Search for the cell housing the specified text and yield its (X, Y) center coordinate. 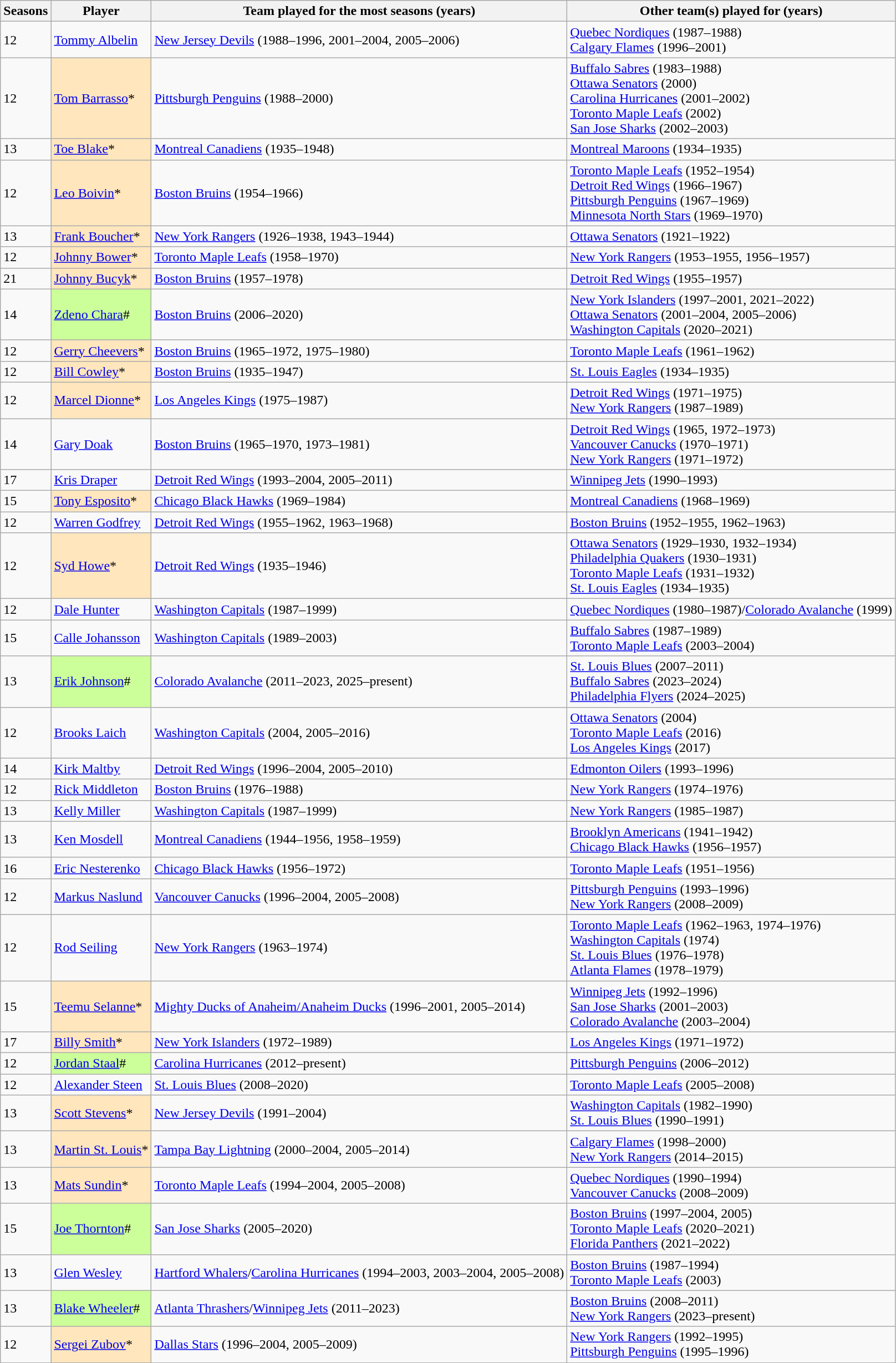
Vancouver Canucks (1996–2004, 2005–2008) (359, 896)
Atlanta Thrashers/Winnipeg Jets (2011–2023) (359, 1309)
Eric Nesterenko (101, 868)
Johnny Bower* (101, 257)
Boston Bruins (2006–2020) (359, 314)
New York Islanders (1997–2001, 2021–2022)Ottawa Senators (2001–2004, 2005–2006)Washington Capitals (2020–2021) (731, 314)
Chicago Black Hawks (1969–1984) (359, 501)
Glen Wesley (101, 1272)
Edmonton Oilers (1993–1996) (731, 769)
Other team(s) played for (years) (731, 11)
Detroit Red Wings (1955–1962, 1963–1968) (359, 522)
Brooks Laich (101, 733)
Montreal Canadiens (1944–1956, 1958–1959) (359, 840)
Boston Bruins (2008–2011)New York Rangers (2023–present) (731, 1309)
Gary Doak (101, 444)
Billy Smith* (101, 1042)
St. Louis Eagles (1934–1935) (731, 372)
Warren Godfrey (101, 522)
Boston Bruins (1976–1988) (359, 790)
Martin St. Louis* (101, 1149)
Detroit Red Wings (1965, 1972–1973)Vancouver Canucks (1970–1971)New York Rangers (1971–1972) (731, 444)
New York Rangers (1985–1987) (731, 811)
Team played for the most seasons (years) (359, 11)
Player (101, 11)
Seasons (26, 11)
New Jersey Devils (1988–1996, 2001–2004, 2005–2006) (359, 40)
San Jose Sharks (2005–2020) (359, 1229)
Montreal Maroons (1934–1935) (731, 149)
Ottawa Senators (1929–1930, 1932–1934)Philadelphia Quakers (1930–1931)Toronto Maple Leafs (1931–1932)St. Louis Eagles (1934–1935) (731, 566)
Dale Hunter (101, 609)
Detroit Red Wings (1996–2004, 2005–2010) (359, 769)
Tampa Bay Lightning (2000–2004, 2005–2014) (359, 1149)
Ottawa Senators (1921–1922) (731, 236)
Carolina Hurricanes (2012–present) (359, 1064)
Calle Johansson (101, 638)
Montreal Canadiens (1935–1948) (359, 149)
Chicago Black Hawks (1956–1972) (359, 868)
Leo Boivin* (101, 193)
Rod Seiling (101, 947)
Washington Capitals (2004, 2005–2016) (359, 733)
Mighty Ducks of Anaheim/Anaheim Ducks (1996–2001, 2005–2014) (359, 1006)
Buffalo Sabres (1987–1989)Toronto Maple Leafs (2003–2004) (731, 638)
Tommy Albelin (101, 40)
Quebec Nordiques (1987–1988)Calgary Flames (1996–2001) (731, 40)
Joe Thornton# (101, 1229)
Boston Bruins (1987–1994)Toronto Maple Leafs (2003) (731, 1272)
Zdeno Chara# (101, 314)
Boston Bruins (1965–1972, 1975–1980) (359, 350)
New York Rangers (1974–1976) (731, 790)
Gerry Cheevers* (101, 350)
Pittsburgh Penguins (1988–2000) (359, 98)
Marcel Dionne* (101, 400)
Erik Johnson# (101, 681)
Washington Capitals (1982–1990)St. Louis Blues (1990–1991) (731, 1113)
Alexander Steen (101, 1085)
Los Angeles Kings (1971–1972) (731, 1042)
Kris Draper (101, 480)
Buffalo Sabres (1983–1988)Ottawa Senators (2000)Carolina Hurricanes (2001–2002)Toronto Maple Leafs (2002)San Jose Sharks (2002–2003) (731, 98)
New York Rangers (1953–1955, 1956–1957) (731, 257)
Toronto Maple Leafs (1951–1956) (731, 868)
Kirk Maltby (101, 769)
Toe Blake* (101, 149)
New York Islanders (1972–1989) (359, 1042)
Calgary Flames (1998–2000)New York Rangers (2014–2015) (731, 1149)
Washington Capitals (1989–2003) (359, 638)
Detroit Red Wings (1935–1946) (359, 566)
Toronto Maple Leafs (1994–2004, 2005–2008) (359, 1186)
Jordan Staal# (101, 1064)
St. Louis Blues (2007–2011)Buffalo Sabres (2023–2024)Philadelphia Flyers (2024–2025) (731, 681)
Toronto Maple Leafs (1962–1963, 1974–1976)Washington Capitals (1974)St. Louis Blues (1976–1978)Atlanta Flames (1978–1979) (731, 947)
Mats Sundin* (101, 1186)
Rick Middleton (101, 790)
New York Rangers (1926–1938, 1943–1944) (359, 236)
Montreal Canadiens (1968–1969) (731, 501)
St. Louis Blues (2008–2020) (359, 1085)
Winnipeg Jets (1992–1996)San Jose Sharks (2001–2003)Colorado Avalanche (2003–2004) (731, 1006)
Los Angeles Kings (1975–1987) (359, 400)
Boston Bruins (1952–1955, 1962–1963) (731, 522)
Teemu Selanne* (101, 1006)
Colorado Avalanche (2011–2023, 2025–present) (359, 681)
Boston Bruins (1997–2004, 2005)Toronto Maple Leafs (2020–2021)Florida Panthers (2021–2022) (731, 1229)
Dallas Stars (1996–2004, 2005–2009) (359, 1344)
Toronto Maple Leafs (1961–1962) (731, 350)
Quebec Nordiques (1980–1987)/Colorado Avalanche (1999) (731, 609)
New York Rangers (1963–1974) (359, 947)
Scott Stevens* (101, 1113)
Boston Bruins (1954–1966) (359, 193)
New Jersey Devils (1991–2004) (359, 1113)
16 (26, 868)
Ottawa Senators (2004)Toronto Maple Leafs (2016)Los Angeles Kings (2017) (731, 733)
Brooklyn Americans (1941–1942)Chicago Black Hawks (1956–1957) (731, 840)
Markus Naslund (101, 896)
Detroit Red Wings (1955–1957) (731, 278)
Detroit Red Wings (1971–1975)New York Rangers (1987–1989) (731, 400)
Ken Mosdell (101, 840)
Toronto Maple Leafs (2005–2008) (731, 1085)
Syd Howe* (101, 566)
Toronto Maple Leafs (1958–1970) (359, 257)
Kelly Miller (101, 811)
Toronto Maple Leafs (1952–1954)Detroit Red Wings (1966–1967)Pittsburgh Penguins (1967–1969)Minnesota North Stars (1969–1970) (731, 193)
Sergei Zubov* (101, 1344)
Bill Cowley* (101, 372)
Johnny Bucyk* (101, 278)
Quebec Nordiques (1990–1994)Vancouver Canucks (2008–2009) (731, 1186)
Detroit Red Wings (1993–2004, 2005–2011) (359, 480)
Winnipeg Jets (1990–1993) (731, 480)
New York Rangers (1992–1995)Pittsburgh Penguins (1995–1996) (731, 1344)
Tony Esposito* (101, 501)
Boston Bruins (1935–1947) (359, 372)
Pittsburgh Penguins (1993–1996)New York Rangers (2008–2009) (731, 896)
Blake Wheeler# (101, 1309)
Boston Bruins (1957–1978) (359, 278)
Boston Bruins (1965–1970, 1973–1981) (359, 444)
21 (26, 278)
Frank Boucher* (101, 236)
Hartford Whalers/Carolina Hurricanes (1994–2003, 2003–2004, 2005–2008) (359, 1272)
Pittsburgh Penguins (2006–2012) (731, 1064)
Tom Barrasso* (101, 98)
